Return the (x, y) coordinate for the center point of the cell that contains the specified text.  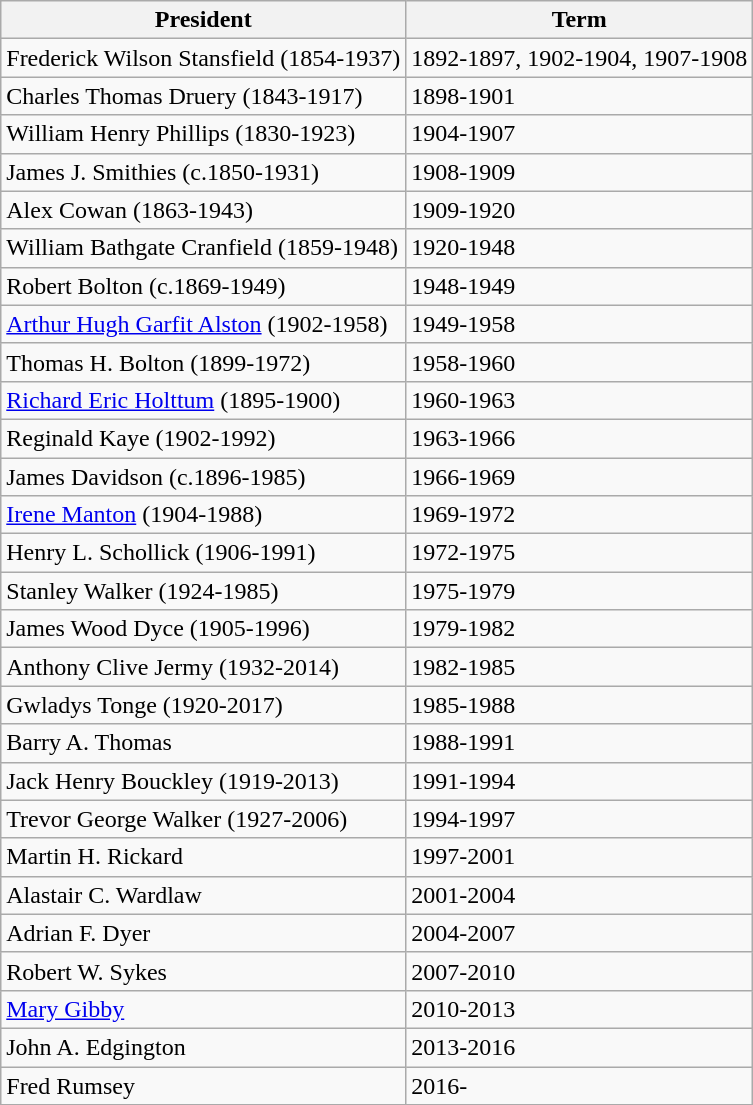
Stanley Walker (1924-1985) (204, 591)
1979-1982 (580, 629)
1958-1960 (580, 362)
2004-2007 (580, 933)
1982-1985 (580, 667)
1985-1988 (580, 705)
Alex Cowan (1863-1943) (204, 210)
Barry A. Thomas (204, 743)
1963-1966 (580, 438)
Fred Rumsey (204, 1085)
2016- (580, 1085)
1997-2001 (580, 857)
James Wood Dyce (1905-1996) (204, 629)
1949-1958 (580, 324)
Charles Thomas Druery (1843-1917) (204, 96)
1966-1969 (580, 477)
1904-1907 (580, 134)
1994-1997 (580, 819)
John A. Edgington (204, 1047)
William Henry Phillips (1830-1923) (204, 134)
William Bathgate Cranfield (1859-1948) (204, 248)
1898-1901 (580, 96)
Reginald Kaye (1902-1992) (204, 438)
Frederick Wilson Stansfield (1854-1937) (204, 58)
1975-1979 (580, 591)
1909-1920 (580, 210)
Alastair C. Wardlaw (204, 895)
2007-2010 (580, 971)
Adrian F. Dyer (204, 933)
Henry L. Schollick (1906-1991) (204, 553)
Robert Bolton (c.1869-1949) (204, 286)
Thomas H. Bolton (1899-1972) (204, 362)
1908-1909 (580, 172)
1969-1972 (580, 515)
James J. Smithies (c.1850-1931) (204, 172)
2001-2004 (580, 895)
Anthony Clive Jermy (1932-2014) (204, 667)
Robert W. Sykes (204, 971)
1920-1948 (580, 248)
Term (580, 20)
1972-1975 (580, 553)
Martin H. Rickard (204, 857)
James Davidson (c.1896-1985) (204, 477)
Arthur Hugh Garfit Alston (1902-1958) (204, 324)
Jack Henry Bouckley (1919-2013) (204, 781)
1948-1949 (580, 286)
1991-1994 (580, 781)
2013-2016 (580, 1047)
1892-1897, 1902-1904, 1907-1908 (580, 58)
Trevor George Walker (1927-2006) (204, 819)
2010-2013 (580, 1009)
Mary Gibby (204, 1009)
1988-1991 (580, 743)
1960-1963 (580, 400)
Richard Eric Holttum (1895-1900) (204, 400)
President (204, 20)
Gwladys Tonge (1920-2017) (204, 705)
Irene Manton (1904-1988) (204, 515)
